Pinpoint the cell where the given text exists, returning its (x, y) midpoint coordinate. 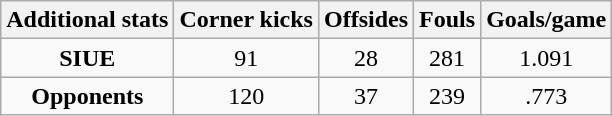
Goals/game (546, 20)
1.091 (546, 58)
37 (366, 96)
SIUE (88, 58)
Corner kicks (246, 20)
Offsides (366, 20)
120 (246, 96)
Opponents (88, 96)
.773 (546, 96)
Fouls (448, 20)
239 (448, 96)
Additional stats (88, 20)
91 (246, 58)
28 (366, 58)
281 (448, 58)
